Pinpoint the cell where the given text exists, returning its (X, Y) midpoint coordinate. 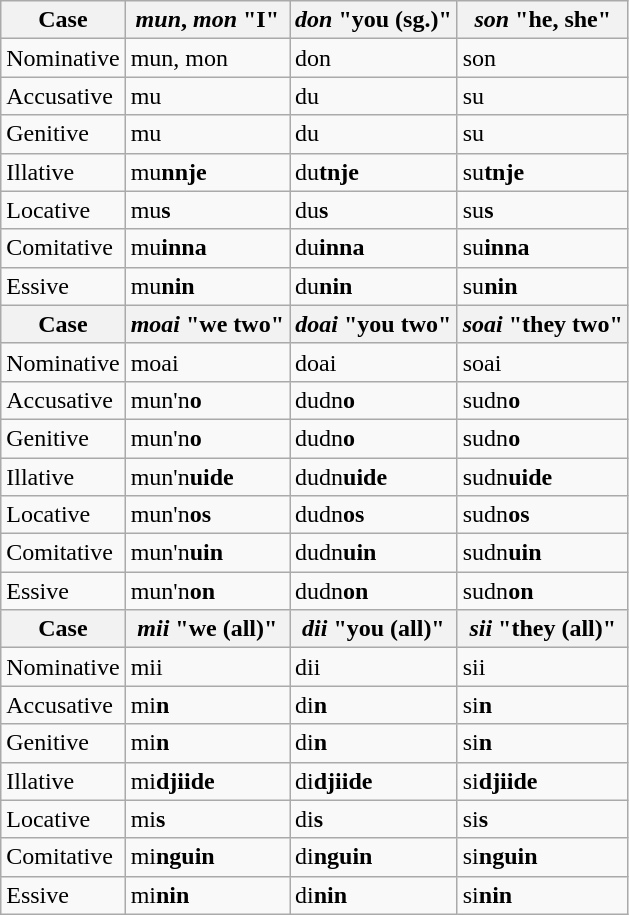
mis (207, 819)
muinna (207, 248)
mii "we (all)" (207, 629)
sii "they (all)" (542, 629)
mun, mon (207, 58)
dinin (374, 895)
sudnuide (542, 477)
mun'nuin (207, 553)
moai (207, 362)
son (542, 58)
munnje (207, 172)
dii (374, 667)
moai "we two" (207, 324)
dus (374, 210)
mun, mon "I" (207, 20)
sunin (542, 286)
son "he, she" (542, 20)
sutnje (542, 172)
doai "you two" (374, 324)
don "you (sg.)" (374, 20)
mus (207, 210)
sinin (542, 895)
sii (542, 667)
sus (542, 210)
sudnos (542, 515)
sudnon (542, 591)
mun'nuide (207, 477)
dutnje (374, 172)
mun'non (207, 591)
soai (542, 362)
mun'nos (207, 515)
didjiide (374, 781)
sis (542, 819)
don (374, 58)
doai (374, 362)
dinguin (374, 857)
minguin (207, 857)
dunin (374, 286)
duinna (374, 248)
sidjiide (542, 781)
dudnon (374, 591)
sudnuin (542, 553)
minin (207, 895)
dudnuin (374, 553)
singuin (542, 857)
mii (207, 667)
dudnuide (374, 477)
dis (374, 819)
soai "they two" (542, 324)
midjiide (207, 781)
dudnos (374, 515)
suinna (542, 248)
munin (207, 286)
dii "you (all)" (374, 629)
